Scan for the cell matching the given text and deliver its [x, y] coordinate at center. 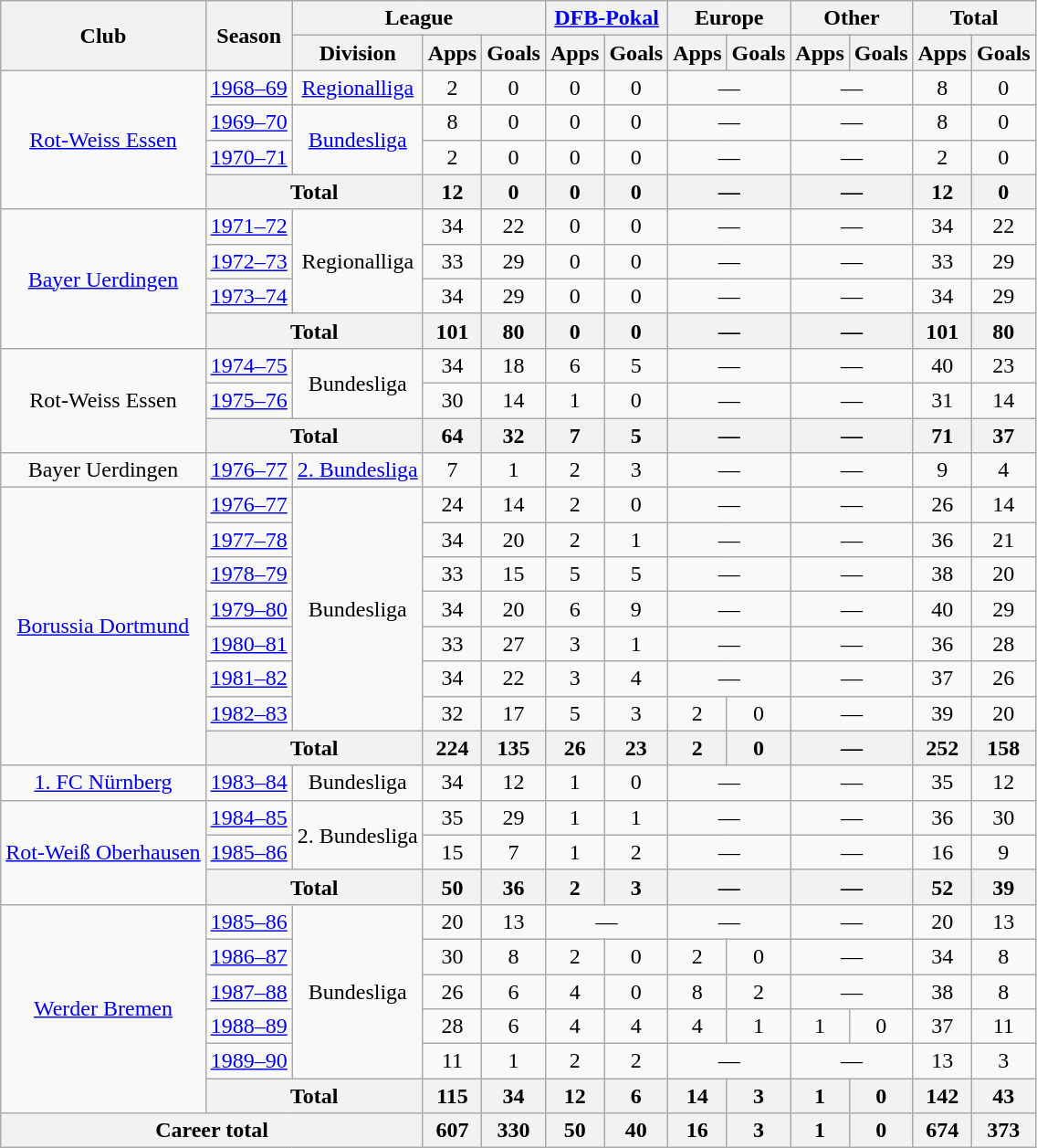
115 [452, 1096]
Borussia Dortmund [103, 627]
1970–71 [248, 157]
1972–73 [248, 261]
224 [452, 748]
1969–70 [248, 122]
142 [942, 1096]
1. FC Nürnberg [103, 783]
Other [852, 18]
Rot-Weiß Oberhausen [103, 852]
League [418, 18]
1987–88 [248, 991]
18 [514, 365]
43 [1003, 1096]
24 [452, 505]
64 [452, 436]
Career total [212, 1131]
Werder Bremen [103, 1008]
1975–76 [248, 400]
DFB-Pokal [606, 18]
1980–81 [248, 644]
1986–87 [248, 956]
158 [1003, 748]
Europe [729, 18]
607 [452, 1131]
1978–79 [248, 574]
1988–89 [248, 1027]
1982–83 [248, 713]
1981–82 [248, 679]
1989–90 [248, 1061]
1979–80 [248, 609]
1968–69 [248, 88]
17 [514, 713]
252 [942, 748]
373 [1003, 1131]
31 [942, 400]
1977–78 [248, 540]
27 [514, 644]
Club [103, 36]
1973–74 [248, 296]
330 [514, 1131]
Season [248, 36]
1983–84 [248, 783]
71 [942, 436]
674 [942, 1131]
Division [358, 53]
1984–85 [248, 817]
21 [1003, 540]
1971–72 [248, 226]
135 [514, 748]
1974–75 [248, 365]
52 [942, 887]
